From the cell containing the given text, extract its center point as (X, Y) coordinate. 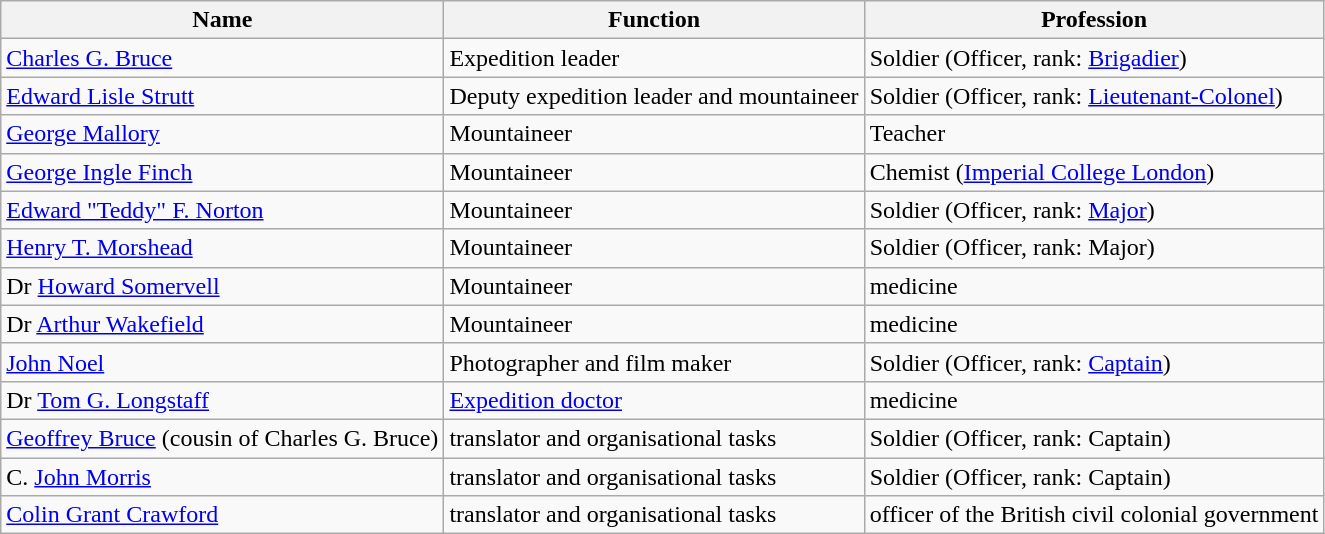
George Ingle Finch (222, 172)
Colin Grant Crawford (222, 515)
Dr Tom G. Longstaff (222, 400)
Function (654, 20)
Geoffrey Bruce (cousin of Charles G. Bruce) (222, 438)
John Noel (222, 362)
Edward Lisle Strutt (222, 96)
Soldier (Officer, rank: Lieutenant-Colonel) (1094, 96)
Edward "Teddy" F. Norton (222, 210)
Teacher (1094, 134)
C. John Morris (222, 477)
Expedition doctor (654, 400)
Dr Arthur Wakefield (222, 324)
Henry T. Morshead (222, 248)
George Mallory (222, 134)
Photographer and film maker (654, 362)
Charles G. Bruce (222, 58)
Profession (1094, 20)
Expedition leader (654, 58)
Name (222, 20)
Chemist (Imperial College London) (1094, 172)
Dr Howard Somervell (222, 286)
officer of the British civil colonial government (1094, 515)
Deputy expedition leader and mountaineer (654, 96)
Soldier (Officer, rank: Brigadier) (1094, 58)
